Search for the cell housing the specified text and yield its [X, Y] center coordinate. 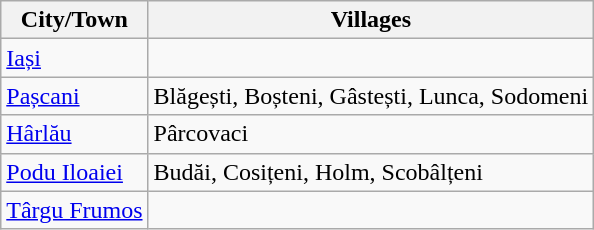
Iași [74, 58]
Hârlău [74, 134]
City/Town [74, 20]
Pașcani [74, 96]
Blăgești, Boșteni, Gâstești, Lunca, Sodomeni [371, 96]
Budăi, Cosițeni, Holm, Scobâlțeni [371, 172]
Târgu Frumos [74, 210]
Podu Iloaiei [74, 172]
Villages [371, 20]
Pârcovaci [371, 134]
